Extract the [X, Y] coordinate from the center of the cell holding the provided text.  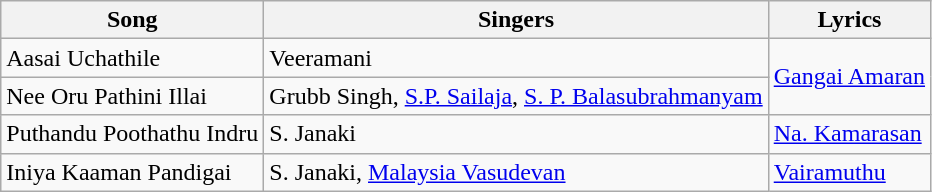
Grubb Singh, S.P. Sailaja, S. P. Balasubrahmanyam [516, 96]
S. Janaki [516, 134]
Puthandu Poothathu Indru [132, 134]
Iniya Kaaman Pandigai [132, 172]
Singers [516, 20]
Gangai Amaran [849, 77]
Aasai Uchathile [132, 58]
Nee Oru Pathini Illai [132, 96]
Song [132, 20]
Vairamuthu [849, 172]
Veeramani [516, 58]
Lyrics [849, 20]
S. Janaki, Malaysia Vasudevan [516, 172]
Na. Kamarasan [849, 134]
